From the cell containing the given text, extract its center point as (x, y) coordinate. 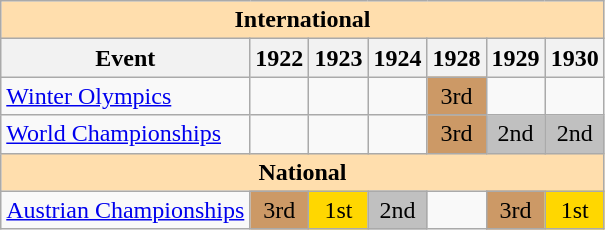
National (302, 172)
1929 (516, 58)
1923 (338, 58)
Event (126, 58)
Winter Olympics (126, 96)
1928 (456, 58)
Austrian Championships (126, 210)
1924 (398, 58)
World Championships (126, 134)
International (302, 20)
1930 (574, 58)
1922 (280, 58)
